Detect which cell encompasses the target text, then output its (X, Y) center coordinate. 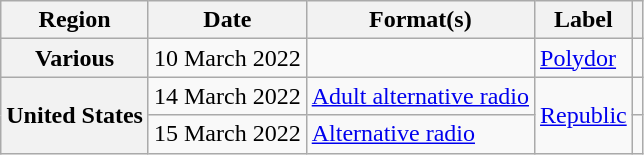
14 March 2022 (227, 96)
Label (584, 20)
Region (75, 20)
Various (75, 58)
Format(s) (420, 20)
United States (75, 115)
Adult alternative radio (420, 96)
Republic (584, 115)
Date (227, 20)
Alternative radio (420, 134)
Polydor (584, 58)
15 March 2022 (227, 134)
10 March 2022 (227, 58)
